Detect which cell encompasses the target text, then output its [x, y] center coordinate. 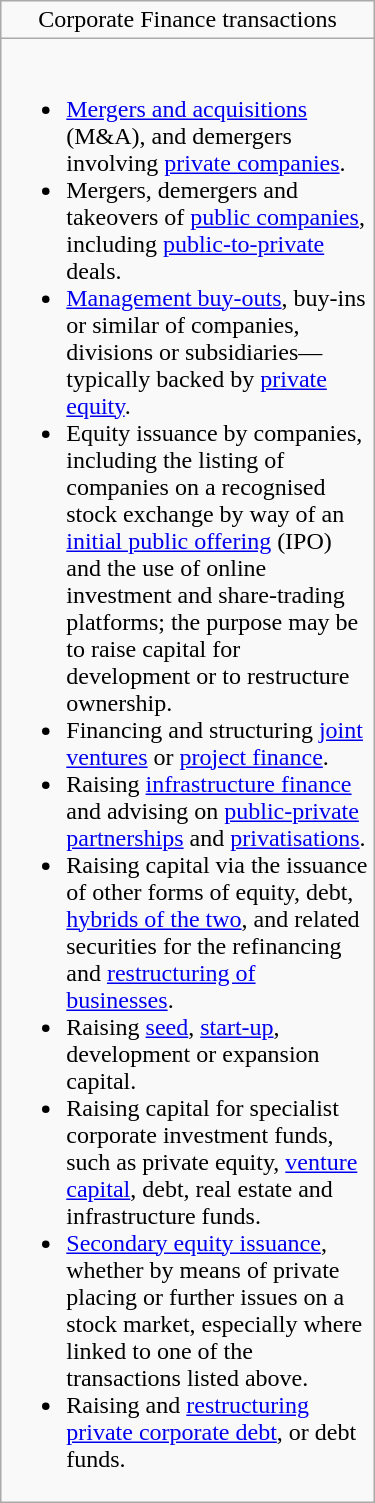
Corporate Finance transactions [188, 20]
